Detect which cell encompasses the target text, then output its (X, Y) center coordinate. 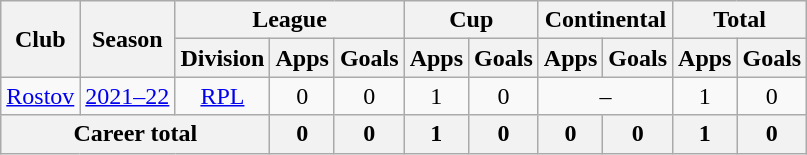
Total (740, 20)
Club (40, 39)
– (605, 96)
2021–22 (128, 96)
Continental (605, 20)
RPL (222, 96)
Cup (471, 20)
Division (222, 58)
Career total (136, 134)
League (290, 20)
Rostov (40, 96)
Season (128, 39)
